Extract the [x, y] coordinate from the center of the cell holding the provided text.  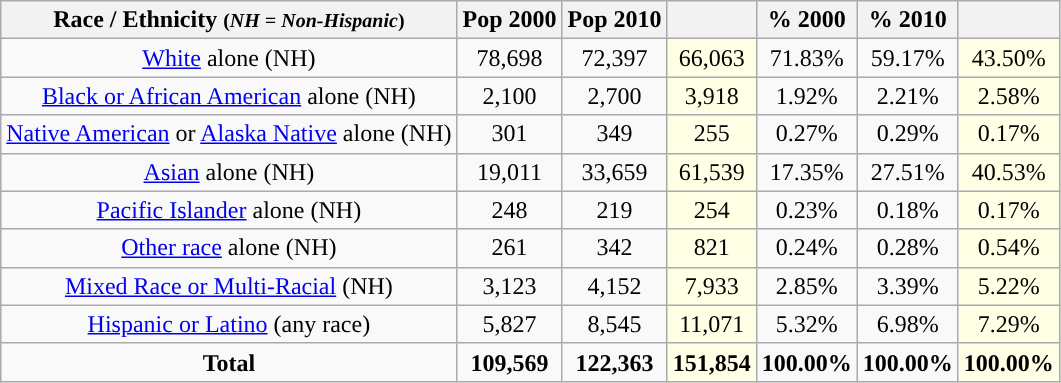
255 [712, 134]
8,545 [614, 324]
33,659 [614, 172]
% 2010 [908, 20]
59.17% [908, 58]
2,700 [614, 96]
Other race alone (NH) [229, 248]
122,363 [614, 362]
72,397 [614, 58]
301 [510, 134]
261 [510, 248]
1.92% [806, 96]
5.32% [806, 324]
3.39% [908, 286]
Mixed Race or Multi-Racial (NH) [229, 286]
2,100 [510, 96]
White alone (NH) [229, 58]
342 [614, 248]
Race / Ethnicity (NH = Non-Hispanic) [229, 20]
151,854 [712, 362]
0.24% [806, 248]
3,918 [712, 96]
0.28% [908, 248]
5.22% [1008, 286]
66,063 [712, 58]
0.27% [806, 134]
40.53% [1008, 172]
5,827 [510, 324]
Asian alone (NH) [229, 172]
821 [712, 248]
Pop 2000 [510, 20]
19,011 [510, 172]
2.21% [908, 96]
0.18% [908, 210]
6.98% [908, 324]
% 2000 [806, 20]
Black or African American alone (NH) [229, 96]
Native American or Alaska Native alone (NH) [229, 134]
2.85% [806, 286]
71.83% [806, 58]
219 [614, 210]
Pacific Islander alone (NH) [229, 210]
7.29% [1008, 324]
254 [712, 210]
109,569 [510, 362]
17.35% [806, 172]
3,123 [510, 286]
78,698 [510, 58]
2.58% [1008, 96]
349 [614, 134]
0.29% [908, 134]
43.50% [1008, 58]
Pop 2010 [614, 20]
0.23% [806, 210]
4,152 [614, 286]
248 [510, 210]
Hispanic or Latino (any race) [229, 324]
27.51% [908, 172]
61,539 [712, 172]
11,071 [712, 324]
7,933 [712, 286]
Total [229, 362]
0.54% [1008, 248]
